For the text-containing cell, return its midpoint in (X, Y) coordinate format. 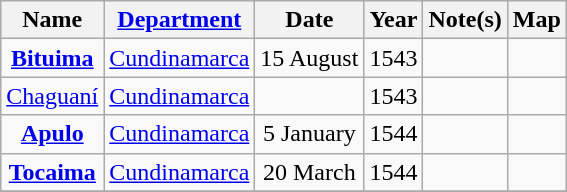
Name (52, 20)
5 January (310, 134)
Note(s) (465, 20)
Department (180, 20)
Year (394, 20)
Bituima (52, 58)
15 August (310, 58)
Apulo (52, 134)
Map (536, 20)
Date (310, 20)
20 March (310, 172)
Chaguaní (52, 96)
Tocaima (52, 172)
